Output the (X, Y) coordinate of the center of the cell containing the given text.  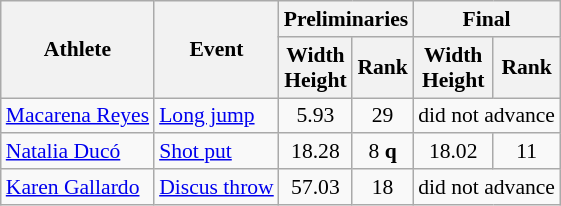
Athlete (78, 50)
Macarena Reyes (78, 116)
18.28 (316, 152)
Long jump (216, 116)
Event (216, 50)
57.03 (316, 187)
Preliminaries (346, 19)
Discus throw (216, 187)
8 q (382, 152)
Shot put (216, 152)
5.93 (316, 116)
18 (382, 187)
Natalia Ducó (78, 152)
Karen Gallardo (78, 187)
11 (526, 152)
18.02 (453, 152)
Final (486, 19)
29 (382, 116)
